Provide the [X, Y] coordinate of the cell's center where the given text is located.  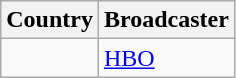
Broadcaster [166, 20]
Country [50, 20]
HBO [166, 58]
